Capture the cell that displays the provided text and extract its (X, Y) central coordinate. 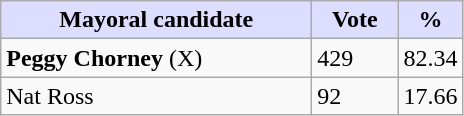
17.66 (430, 96)
Peggy Chorney (X) (156, 58)
Vote (355, 20)
Nat Ross (156, 96)
Mayoral candidate (156, 20)
429 (355, 58)
82.34 (430, 58)
92 (355, 96)
% (430, 20)
